Extract the [X, Y] coordinate from the center of the cell holding the provided text.  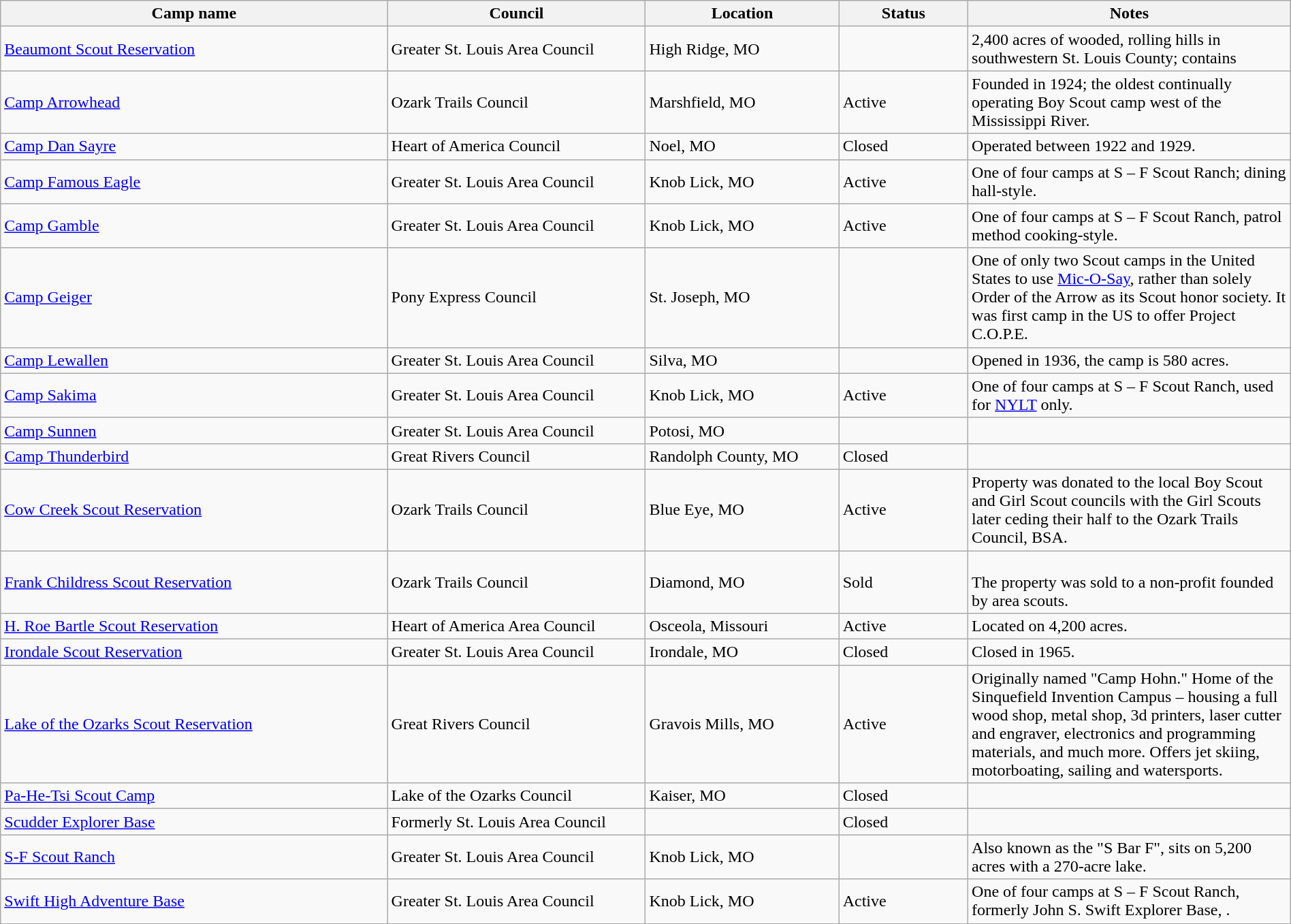
One of four camps at S – F Scout Ranch, patrol method cooking-style. [1130, 226]
Pa-He-Tsi Scout Camp [194, 796]
Location [742, 14]
Founded in 1924; the oldest continually operating Boy Scout camp west of the Mississippi River. [1130, 102]
High Ridge, MO [742, 49]
Camp Arrowhead [194, 102]
Formerly St. Louis Area Council [516, 822]
Frank Childress Scout Reservation [194, 582]
One of four camps at S – F Scout Ranch, used for NYLT only. [1130, 395]
Blue Eye, MO [742, 509]
Beaumont Scout Reservation [194, 49]
Randolph County, MO [742, 456]
Camp Thunderbird [194, 456]
Silva, MO [742, 360]
Potosi, MO [742, 430]
Property was donated to the local Boy Scout and Girl Scout councils with the Girl Scouts later ceding their half to the Ozark Trails Council, BSA. [1130, 509]
The property was sold to a non-profit founded by area scouts. [1130, 582]
Notes [1130, 14]
Marshfield, MO [742, 102]
Camp Dan Sayre [194, 146]
Closed in 1965. [1130, 652]
St. Joseph, MO [742, 298]
Camp name [194, 14]
One of four camps at S – F Scout Ranch; dining hall-style. [1130, 181]
Status [903, 14]
Located on 4,200 acres. [1130, 626]
Also known as the "S Bar F", sits on 5,200 acres with a 270-acre lake. [1130, 857]
Camp Famous Eagle [194, 181]
Lake of the Ozarks Council [516, 796]
Pony Express Council [516, 298]
Camp Geiger [194, 298]
H. Roe Bartle Scout Reservation [194, 626]
Operated between 1922 and 1929. [1130, 146]
Heart of America Area Council [516, 626]
Council [516, 14]
Camp Sakima [194, 395]
Osceola, Missouri [742, 626]
Lake of the Ozarks Scout Reservation [194, 724]
2,400 acres of wooded, rolling hills in southwestern St. Louis County; contains [1130, 49]
Camp Gamble [194, 226]
One of four camps at S – F Scout Ranch, formerly John S. Swift Explorer Base, . [1130, 902]
Sold [903, 582]
Irondale, MO [742, 652]
Noel, MO [742, 146]
Diamond, MO [742, 582]
Camp Lewallen [194, 360]
Opened in 1936, the camp is 580 acres. [1130, 360]
Gravois Mills, MO [742, 724]
S-F Scout Ranch [194, 857]
Kaiser, MO [742, 796]
Camp Sunnen [194, 430]
Swift High Adventure Base [194, 902]
Heart of America Council [516, 146]
Irondale Scout Reservation [194, 652]
Scudder Explorer Base [194, 822]
Cow Creek Scout Reservation [194, 509]
